Locate the cell with the specified text and output its [X, Y] center coordinate. 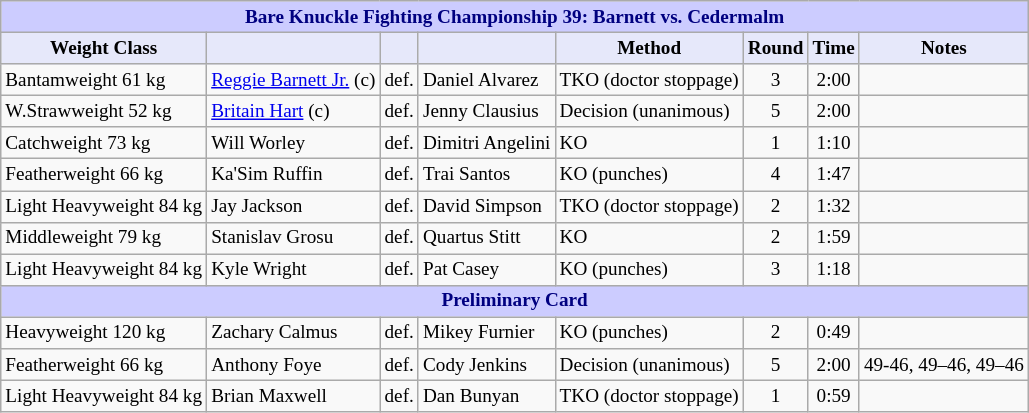
Kyle Wright [294, 270]
Will Worley [294, 143]
1:32 [834, 206]
Weight Class [104, 48]
0:59 [834, 396]
Pat Casey [486, 270]
Middleweight 79 kg [104, 238]
Brian Maxwell [294, 396]
Catchweight 73 kg [104, 143]
Quartus Stitt [486, 238]
Heavyweight 120 kg [104, 333]
W.Strawweight 52 kg [104, 111]
Cody Jenkins [486, 365]
Anthony Foye [294, 365]
1:47 [834, 175]
Method [649, 48]
Daniel Alvarez [486, 80]
Britain Hart (c) [294, 111]
Round [776, 48]
Bare Knuckle Fighting Championship 39: Barnett vs. Cedermalm [515, 17]
1:10 [834, 143]
Trai Santos [486, 175]
Jenny Clausius [486, 111]
Ka'Sim Ruffin [294, 175]
Preliminary Card [515, 301]
1:59 [834, 238]
1:18 [834, 270]
Dan Bunyan [486, 396]
Stanislav Grosu [294, 238]
Mikey Furnier [486, 333]
49-46, 49–46, 49–46 [944, 365]
4 [776, 175]
Notes [944, 48]
0:49 [834, 333]
Time [834, 48]
Zachary Calmus [294, 333]
Dimitri Angelini [486, 143]
Bantamweight 61 kg [104, 80]
David Simpson [486, 206]
Jay Jackson [294, 206]
Reggie Barnett Jr. (c) [294, 80]
